Return (x, y) of the center of cell containing provided text 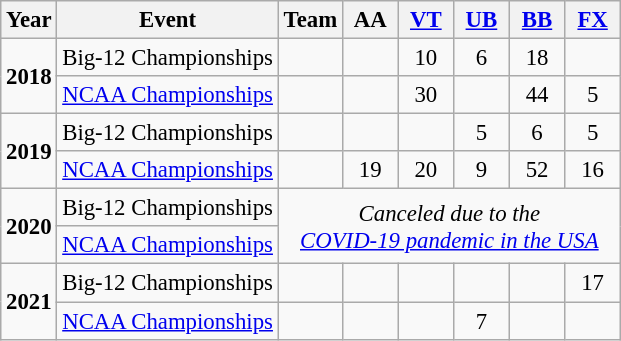
VT (426, 20)
44 (537, 95)
UB (482, 20)
2020 (29, 226)
10 (426, 58)
FX (593, 20)
Team (310, 20)
Year (29, 20)
2021 (29, 302)
20 (426, 170)
18 (537, 58)
19 (370, 170)
AA (370, 20)
16 (593, 170)
Canceled due to theCOVID-19 pandemic in the USA (449, 226)
30 (426, 95)
BB (537, 20)
2018 (29, 76)
9 (482, 170)
7 (482, 321)
17 (593, 283)
52 (537, 170)
Event (168, 20)
2019 (29, 152)
